Locate the cell with the specified text and output its (X, Y) center coordinate. 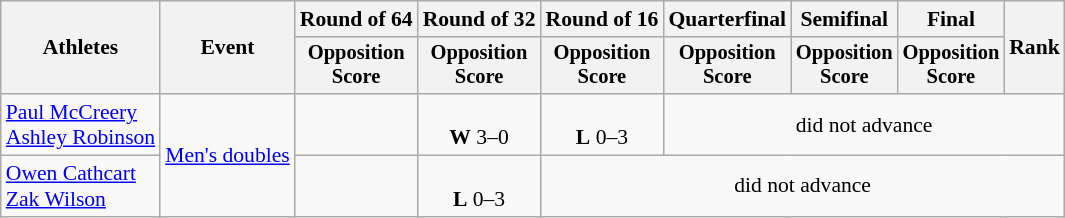
Semifinal (844, 19)
Round of 64 (356, 19)
Round of 32 (480, 19)
Athletes (80, 48)
Quarterfinal (727, 19)
Event (228, 48)
Rank (1034, 48)
Men's doubles (228, 155)
W 3–0 (480, 124)
Round of 16 (602, 19)
Final (952, 19)
Paul McCreeryAshley Robinson (80, 124)
Owen CathcartZak Wilson (80, 186)
